Identify which cell holds the provided text, then report its (x, y) central coordinate. 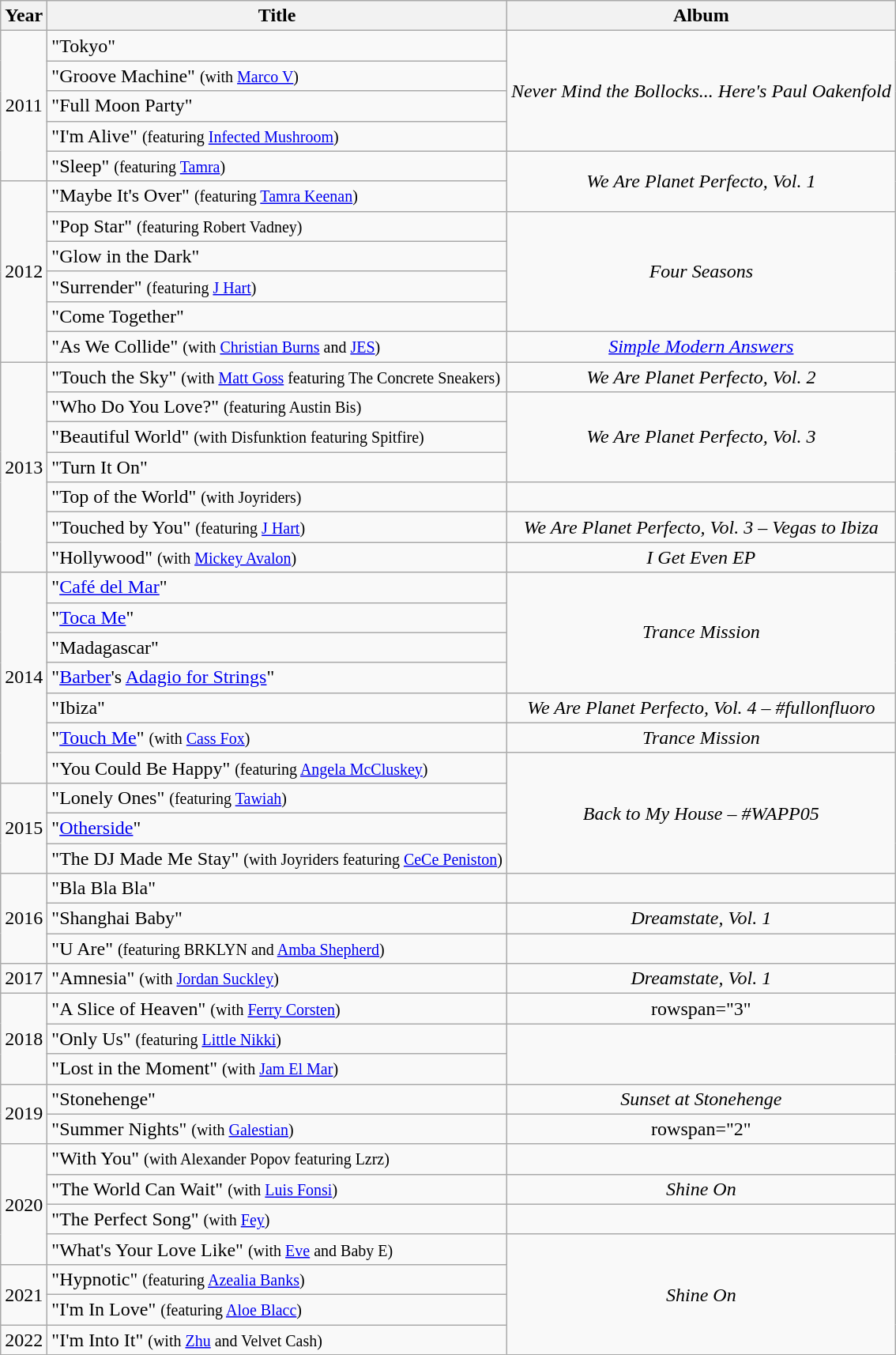
"Only Us" (featuring Little Nikki) (277, 1039)
"What's Your Love Like" (with Eve and Baby E) (277, 1249)
"Come Together" (277, 316)
2013 (24, 467)
"I'm Alive" (featuring Infected Mushroom) (277, 136)
"Groove Machine" (with Marco V) (277, 76)
"Hollywood" (with Mickey Avalon) (277, 557)
2016 (24, 919)
"Sleep" (featuring Tamra) (277, 166)
"Toca Me" (277, 617)
2020 (24, 1204)
"The DJ Made Me Stay" (with Joyriders featuring CeCe Peniston) (277, 858)
"I'm Into It" (with Zhu and Velvet Cash) (277, 1340)
"Bla Bla Bla" (277, 889)
2018 (24, 1039)
2012 (24, 271)
"Who Do You Love?" (featuring Austin Bis) (277, 407)
"With You" (with Alexander Popov featuring Lzrz) (277, 1159)
"Ibiza" (277, 708)
Sunset at Stonehenge (701, 1099)
2014 (24, 677)
"Surrender" (featuring J Hart) (277, 286)
"Tokyo" (277, 46)
Never Mind the Bollocks... Here's Paul Oakenfold (701, 91)
"Barber's Adagio for Strings" (277, 677)
We Are Planet Perfecto, Vol. 3 (701, 437)
2017 (24, 979)
Simple Modern Answers (701, 346)
"The Perfect Song" (with Fey) (277, 1219)
"Turn It On" (277, 467)
"You Could Be Happy" (featuring Angela McCluskey) (277, 768)
"Beautiful World" (with Disfunktion featuring Spitfire) (277, 437)
Back to My House – #WAPP05 (701, 813)
"Glow in the Dark" (277, 256)
We Are Planet Perfecto, Vol. 2 (701, 377)
"Summer Nights" (with Galestian) (277, 1129)
"Madagascar" (277, 647)
"I'm In Love" (featuring Aloe Blacc) (277, 1309)
Title (277, 16)
Year (24, 16)
"U Are" (featuring BRKLYN and Amba Shepherd) (277, 949)
"Lonely Ones" (featuring Tawiah) (277, 798)
I Get Even EP (701, 557)
We Are Planet Perfecto, Vol. 3 – Vegas to Ibiza (701, 527)
"Shanghai Baby" (277, 919)
2015 (24, 828)
"Touch Me" (with Cass Fox) (277, 738)
"The World Can Wait" (with Luis Fonsi) (277, 1189)
"Touch the Sky" (with Matt Goss featuring The Concrete Sneakers) (277, 377)
"Hypnotic" (featuring Azealia Banks) (277, 1279)
2011 (24, 106)
"Full Moon Party" (277, 106)
We Are Planet Perfecto, Vol. 4 – #fullonfluoro (701, 708)
"Café del Mar" (277, 587)
"Pop Star" (featuring Robert Vadney) (277, 226)
"Otherside" (277, 828)
"Stonehenge" (277, 1099)
We Are Planet Perfecto, Vol. 1 (701, 181)
2022 (24, 1340)
"As We Collide" (with Christian Burns and JES) (277, 346)
Album (701, 16)
Four Seasons (701, 271)
"A Slice of Heaven" (with Ferry Corsten) (277, 1009)
"Amnesia" (with Jordan Suckley) (277, 979)
2021 (24, 1294)
rowspan="3" (701, 1009)
"Top of the World" (with Joyriders) (277, 497)
"Maybe It's Over" (featuring Tamra Keenan) (277, 196)
"Lost in the Moment" (with Jam El Mar) (277, 1069)
2019 (24, 1114)
"Touched by You" (featuring J Hart) (277, 527)
rowspan="2" (701, 1129)
